Find where the given text appears and provide that cell's center as (x, y) coordinate. 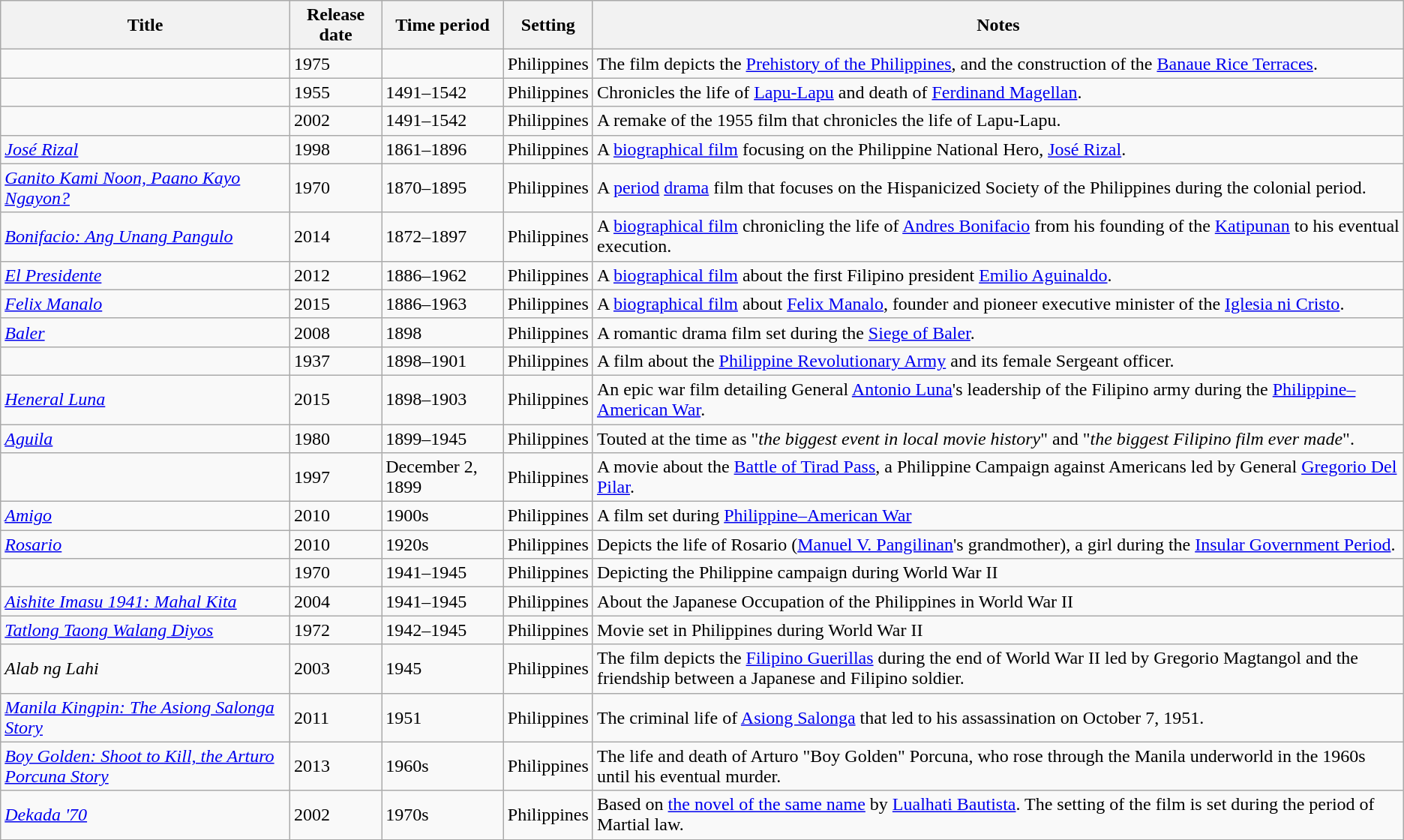
Ganito Kami Noon, Paano Kayo Ngayon? (145, 187)
1870–1895 (442, 187)
1951 (442, 717)
About the Japanese Occupation of the Philippines in World War II (997, 601)
Boy Golden: Shoot to Kill, the Arturo Porcuna Story (145, 766)
1886–1963 (442, 304)
1970s (442, 814)
A biographical film about Felix Manalo, founder and pioneer executive minister of the Iglesia ni Cristo. (997, 304)
An epic war film detailing General Antonio Luna's leadership of the Filipino army during the Philippine–American War. (997, 399)
A movie about the Battle of Tirad Pass, a Philippine Campaign against Americans led by General Gregorio Del Pilar. (997, 477)
1899–1945 (442, 439)
1937 (335, 361)
1898–1903 (442, 399)
Rosario (145, 544)
Aishite Imasu 1941: Mahal Kita (145, 601)
Time period (442, 25)
El Presidente (145, 275)
Bonifacio: Ang Unang Pangulo (145, 237)
2003 (335, 669)
A romantic drama film set during the Siege of Baler. (997, 332)
The life and death of Arturo "Boy Golden" Porcuna, who rose through the Manila underworld in the 1960s until his eventual murder. (997, 766)
1945 (442, 669)
Tatlong Taong Walang Diyos (145, 630)
The criminal life of Asiong Salonga that led to his assassination on October 7, 1951. (997, 717)
Alab ng Lahi (145, 669)
The film depicts the Prehistory of the Philippines, and the construction of the Banaue Rice Terraces. (997, 64)
2011 (335, 717)
Movie set in Philippines during World War II (997, 630)
2008 (335, 332)
1975 (335, 64)
Setting (547, 25)
Depicts the life of Rosario (Manuel V. Pangilinan's grandmother), a girl during the Insular Government Period. (997, 544)
A period drama film that focuses on the Hispanicized Society of the Philippines during the colonial period. (997, 187)
Based on the novel of the same name by Lualhati Bautista. The setting of the film is set during the period of Martial law. (997, 814)
1960s (442, 766)
A biographical film chronicling the life of Andres Bonifacio from his founding of the Katipunan to his eventual execution. (997, 237)
1997 (335, 477)
1861–1896 (442, 149)
1898 (442, 332)
Notes (997, 25)
2004 (335, 601)
A biographical film about the first Filipino president Emilio Aguinaldo. (997, 275)
1980 (335, 439)
Release date (335, 25)
A film set during Philippine–American War (997, 516)
A biographical film focusing on the Philippine National Hero, José Rizal. (997, 149)
Title (145, 25)
Depicting the Philippine campaign during World War II (997, 573)
Manila Kingpin: The Asiong Salonga Story (145, 717)
Felix Manalo (145, 304)
1942–1945 (442, 630)
Aguila (145, 439)
1955 (335, 92)
Baler (145, 332)
Heneral Luna (145, 399)
1886–1962 (442, 275)
José Rizal (145, 149)
A film about the Philippine Revolutionary Army and its female Sergeant officer. (997, 361)
2014 (335, 237)
1920s (442, 544)
1998 (335, 149)
Chronicles the life of Lapu-Lapu and death of Ferdinand Magellan. (997, 92)
Amigo (145, 516)
1900s (442, 516)
1898–1901 (442, 361)
2013 (335, 766)
A remake of the 1955 film that chronicles the life of Lapu-Lapu. (997, 121)
1972 (335, 630)
1872–1897 (442, 237)
Touted at the time as "the biggest event in local movie history" and "the biggest Filipino film ever made". (997, 439)
December 2, 1899 (442, 477)
2012 (335, 275)
Dekada '70 (145, 814)
